Extract the [x, y] coordinate from the center of the cell holding the provided text.  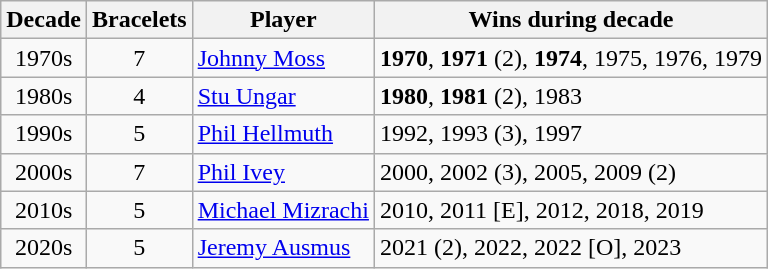
Jeremy Ausmus [283, 248]
1992, 1993 (3), 1997 [570, 134]
1990s [44, 134]
2000, 2002 (3), 2005, 2009 (2) [570, 172]
Phil Hellmuth [283, 134]
Decade [44, 20]
2010, 2011 [E], 2012, 2018, 2019 [570, 210]
Player [283, 20]
1980, 1981 (2), 1983 [570, 96]
1980s [44, 96]
Johnny Moss [283, 58]
Phil Ivey [283, 172]
1970s [44, 58]
2020s [44, 248]
2000s [44, 172]
2010s [44, 210]
1970, 1971 (2), 1974, 1975, 1976, 1979 [570, 58]
Stu Ungar [283, 96]
4 [139, 96]
Michael Mizrachi [283, 210]
Wins during decade [570, 20]
Bracelets [139, 20]
2021 (2), 2022, 2022 [O], 2023 [570, 248]
